Identify which cell holds the provided text, then report its (X, Y) central coordinate. 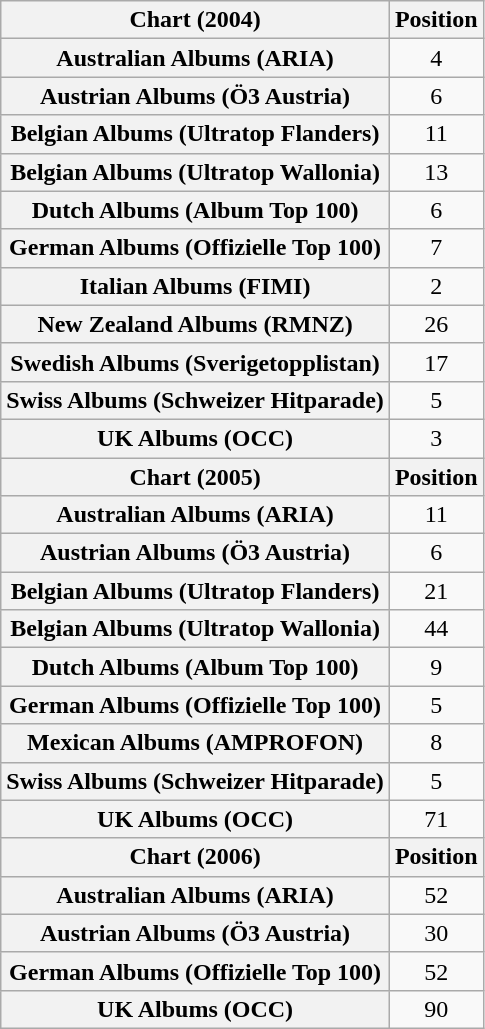
3 (436, 438)
4 (436, 58)
71 (436, 819)
Chart (2004) (196, 20)
90 (436, 1009)
Italian Albums (FIMI) (196, 286)
New Zealand Albums (RMNZ) (196, 324)
13 (436, 172)
21 (436, 591)
Chart (2005) (196, 477)
44 (436, 629)
2 (436, 286)
Chart (2006) (196, 857)
26 (436, 324)
30 (436, 933)
7 (436, 248)
9 (436, 667)
17 (436, 362)
Swedish Albums (Sverigetopplistan) (196, 362)
8 (436, 743)
Mexican Albums (AMPROFON) (196, 743)
